Scan for the cell matching the given text and deliver its (X, Y) coordinate at center. 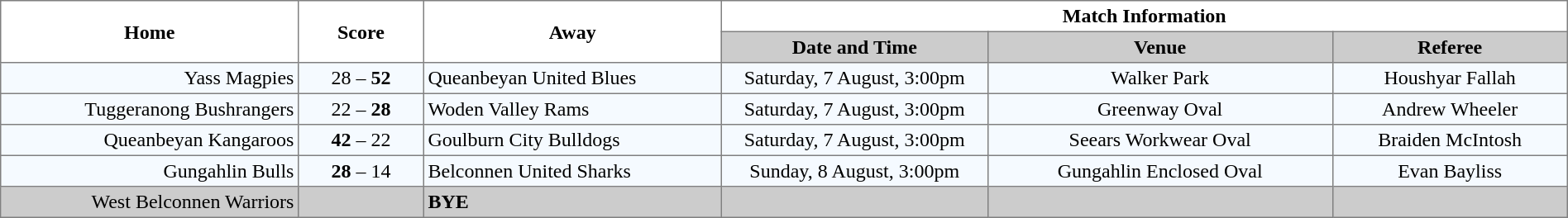
Walker Park (1159, 78)
Andrew Wheeler (1450, 109)
Seears Workwear Oval (1159, 140)
BYE (572, 202)
West Belconnen Warriors (150, 202)
Sunday, 8 August, 3:00pm (854, 171)
Date and Time (854, 47)
Score (361, 31)
Houshyar Fallah (1450, 78)
Home (150, 31)
Woden Valley Rams (572, 109)
Greenway Oval (1159, 109)
Yass Magpies (150, 78)
Gungahlin Enclosed Oval (1159, 171)
Venue (1159, 47)
Referee (1450, 47)
28 – 52 (361, 78)
42 – 22 (361, 140)
Gungahlin Bulls (150, 171)
Tuggeranong Bushrangers (150, 109)
22 – 28 (361, 109)
Queanbeyan United Blues (572, 78)
Evan Bayliss (1450, 171)
Away (572, 31)
Braiden McIntosh (1450, 140)
Belconnen United Sharks (572, 171)
Match Information (1145, 17)
Goulburn City Bulldogs (572, 140)
28 – 14 (361, 171)
Queanbeyan Kangaroos (150, 140)
